Identify which cell holds the provided text, then report its [x, y] central coordinate. 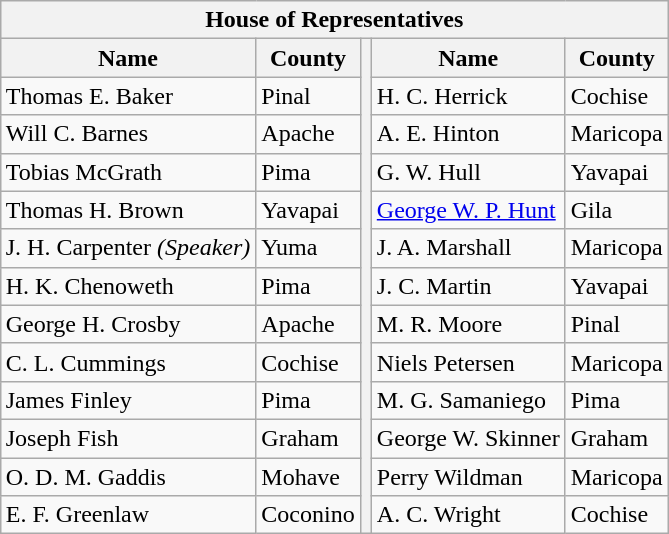
Mohave [308, 477]
George H. Crosby [128, 324]
J. H. Carpenter (Speaker) [128, 248]
Thomas H. Brown [128, 210]
O. D. M. Gaddis [128, 477]
Perry Wildman [468, 477]
E. F. Greenlaw [128, 515]
C. L. Cummings [128, 362]
H. C. Herrick [468, 96]
Will C. Barnes [128, 134]
M. G. Samaniego [468, 400]
Gila [616, 210]
Tobias McGrath [128, 172]
G. W. Hull [468, 172]
House of Representatives [334, 20]
M. R. Moore [468, 324]
J. C. Martin [468, 286]
Coconino [308, 515]
A. E. Hinton [468, 134]
George W. Skinner [468, 438]
Niels Petersen [468, 362]
James Finley [128, 400]
J. A. Marshall [468, 248]
Joseph Fish [128, 438]
H. K. Chenoweth [128, 286]
A. C. Wright [468, 515]
Thomas E. Baker [128, 96]
Yuma [308, 248]
George W. P. Hunt [468, 210]
